Search for the cell housing the specified text and yield its (x, y) center coordinate. 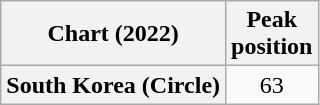
Peakposition (272, 34)
South Korea (Circle) (114, 85)
Chart (2022) (114, 34)
63 (272, 85)
